From the cell containing the given text, extract its center point as [X, Y] coordinate. 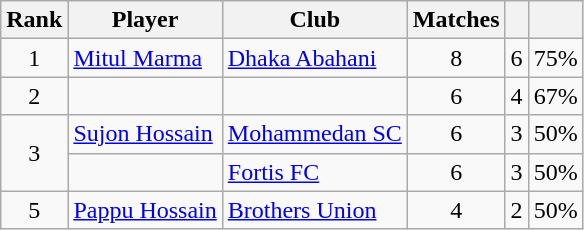
Fortis FC [314, 172]
1 [34, 58]
Brothers Union [314, 210]
Pappu Hossain [145, 210]
67% [556, 96]
5 [34, 210]
Player [145, 20]
Matches [456, 20]
75% [556, 58]
Dhaka Abahani [314, 58]
Club [314, 20]
Sujon Hossain [145, 134]
Mohammedan SC [314, 134]
Rank [34, 20]
Mitul Marma [145, 58]
8 [456, 58]
